Capture the cell that displays the provided text and extract its (x, y) central coordinate. 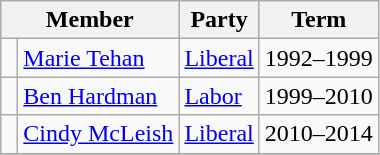
Term (318, 20)
Ben Hardman (98, 96)
1999–2010 (318, 96)
Party (219, 20)
1992–1999 (318, 58)
Marie Tehan (98, 58)
Cindy McLeish (98, 134)
Member (90, 20)
2010–2014 (318, 134)
Labor (219, 96)
